Detect which cell encompasses the target text, then output its (x, y) center coordinate. 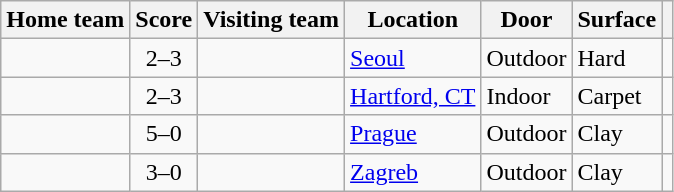
Indoor (526, 96)
Prague (413, 134)
Score (164, 20)
3–0 (164, 172)
5–0 (164, 134)
Surface (617, 20)
Location (413, 20)
Carpet (617, 96)
Visiting team (272, 20)
Hard (617, 58)
Zagreb (413, 172)
Seoul (413, 58)
Hartford, CT (413, 96)
Door (526, 20)
Home team (66, 20)
